Return the [x, y] coordinate for the center point of the cell that contains the specified text.  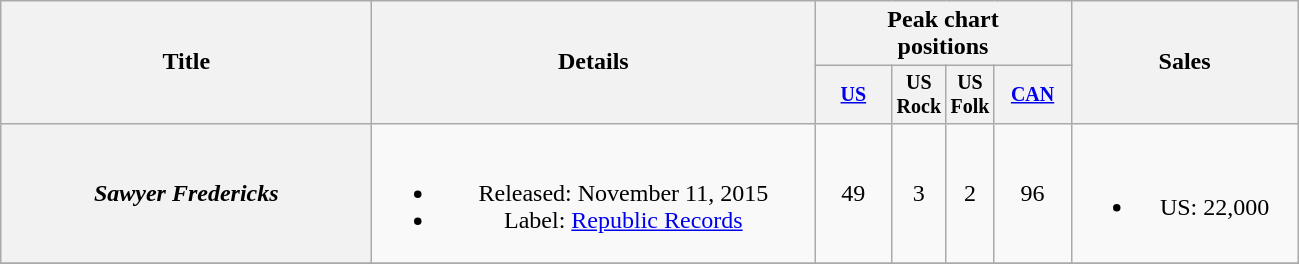
Title [186, 62]
Released: November 11, 2015Label: Republic Records [594, 193]
US Rock [919, 94]
Details [594, 62]
Sales [1184, 62]
US [854, 94]
US: 22,000 [1184, 193]
49 [854, 193]
96 [1032, 193]
3 [919, 193]
Sawyer Fredericks [186, 193]
US Folk [970, 94]
2 [970, 193]
CAN [1032, 94]
Peak chartpositions [943, 34]
